Pinpoint the cell where the given text exists, returning its (x, y) midpoint coordinate. 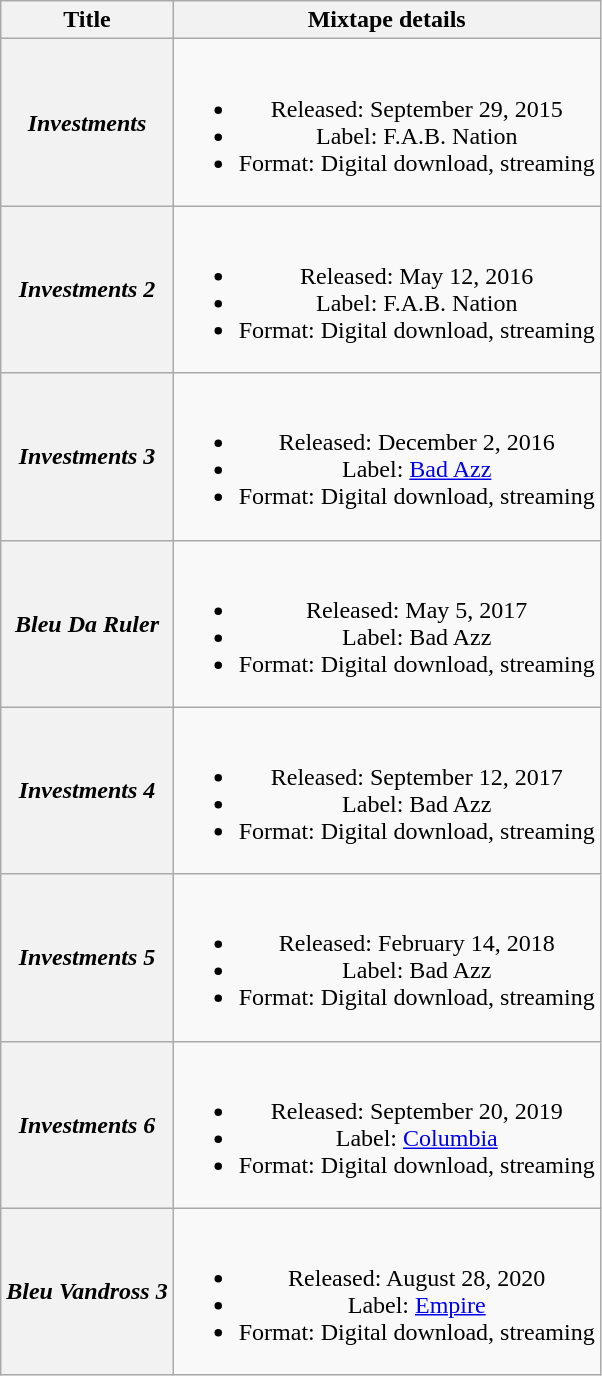
Released: February 14, 2018Label: Bad AzzFormat: Digital download, streaming (386, 958)
Released: May 5, 2017Label: Bad AzzFormat: Digital download, streaming (386, 624)
Investments 3 (87, 456)
Released: September 29, 2015Label: F.A.B. NationFormat: Digital download, streaming (386, 122)
Released: September 20, 2019Label: ColumbiaFormat: Digital download, streaming (386, 1124)
Released: September 12, 2017Label: Bad AzzFormat: Digital download, streaming (386, 790)
Bleu Vandross 3 (87, 1292)
Investments 6 (87, 1124)
Investments (87, 122)
Released: May 12, 2016Label: F.A.B. NationFormat: Digital download, streaming (386, 290)
Released: August 28, 2020Label: EmpireFormat: Digital download, streaming (386, 1292)
Bleu Da Ruler (87, 624)
Investments 4 (87, 790)
Investments 5 (87, 958)
Released: December 2, 2016Label: Bad AzzFormat: Digital download, streaming (386, 456)
Mixtape details (386, 20)
Title (87, 20)
Investments 2 (87, 290)
